Provide the (x, y) coordinate of the cell's center where the given text is located.  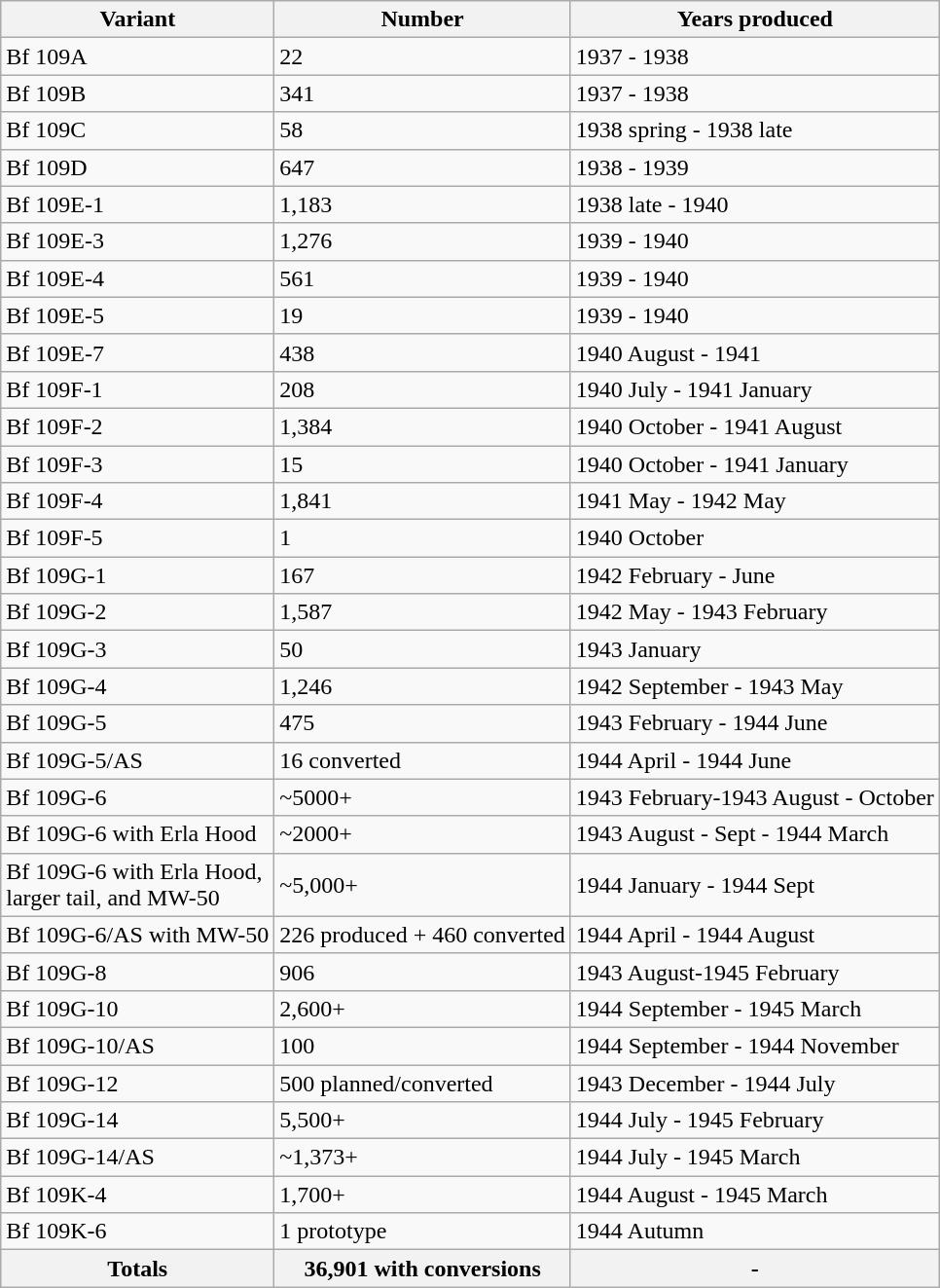
Bf 109F-2 (138, 426)
Bf 109F-3 (138, 464)
Bf 109G-6 with Erla Hood (138, 834)
Totals (138, 1269)
Bf 109F-1 (138, 389)
561 (422, 278)
Bf 109G-6 with Erla Hood, larger tail, and MW-50 (138, 884)
Bf 109G-1 (138, 575)
1 (422, 538)
Bf 109G-3 (138, 649)
58 (422, 130)
~1,373+ (422, 1158)
22 (422, 56)
1942 September - 1943 May (755, 686)
Bf 109G-4 (138, 686)
Bf 109E-1 (138, 204)
Bf 109D (138, 167)
1,276 (422, 241)
Bf 109E-3 (138, 241)
Bf 109G-12 (138, 1084)
226 produced + 460 converted (422, 935)
1944 September - 1945 March (755, 1009)
1944 Autumn (755, 1232)
Bf 109A (138, 56)
1938 - 1939 (755, 167)
1944 September - 1944 November (755, 1046)
1,700+ (422, 1195)
Bf 109C (138, 130)
1,841 (422, 501)
1944 April - 1944 August (755, 935)
1944 August - 1945 March (755, 1195)
Bf 109G-6 (138, 797)
1943 December - 1944 July (755, 1084)
Bf 109G-8 (138, 972)
2,600+ (422, 1009)
1943 August-1945 February (755, 972)
475 (422, 723)
~2000+ (422, 834)
1943 February-1943 August - October (755, 797)
5,500+ (422, 1121)
Variant (138, 19)
500 planned/converted (422, 1084)
~5,000+ (422, 884)
1942 May - 1943 February (755, 612)
1943 January (755, 649)
100 (422, 1046)
647 (422, 167)
1938 late - 1940 (755, 204)
208 (422, 389)
1944 January - 1944 Sept (755, 884)
1943 February - 1944 June (755, 723)
Bf 109G-14 (138, 1121)
Bf 109G-14/AS (138, 1158)
Bf 109G-5/AS (138, 760)
Bf 109G-5 (138, 723)
Bf 109E-5 (138, 315)
1,183 (422, 204)
1941 May - 1942 May (755, 501)
1944 April - 1944 June (755, 760)
Bf 109K-4 (138, 1195)
Bf 109K-6 (138, 1232)
Bf 109E-7 (138, 352)
1943 August - Sept - 1944 March (755, 834)
1938 spring - 1938 late (755, 130)
Number (422, 19)
1944 July - 1945 March (755, 1158)
341 (422, 93)
Bf 109F-4 (138, 501)
- (755, 1269)
1,246 (422, 686)
1940 July - 1941 January (755, 389)
1 prototype (422, 1232)
50 (422, 649)
Bf 109G-6/AS with MW-50 (138, 935)
Bf 109F-5 (138, 538)
1940 October (755, 538)
Years produced (755, 19)
906 (422, 972)
19 (422, 315)
438 (422, 352)
Bf 109G-2 (138, 612)
~5000+ (422, 797)
Bf 109E-4 (138, 278)
167 (422, 575)
1940 October - 1941 August (755, 426)
1940 October - 1941 January (755, 464)
1940 August - 1941 (755, 352)
1,384 (422, 426)
15 (422, 464)
1,587 (422, 612)
16 converted (422, 760)
1942 February - June (755, 575)
36,901 with conversions (422, 1269)
Bf 109G-10 (138, 1009)
1944 July - 1945 February (755, 1121)
Bf 109G-10/AS (138, 1046)
Bf 109B (138, 93)
